Locate the cell with the specified text and output its [X, Y] center coordinate. 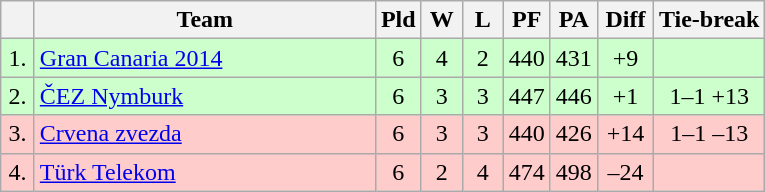
Gran Canaria 2014 [204, 58]
498 [574, 172]
4. [18, 172]
426 [574, 134]
Diff [625, 20]
474 [526, 172]
Türk Telekom [204, 172]
PF [526, 20]
Pld [398, 20]
ČEZ Nymburk [204, 96]
447 [526, 96]
1–1 –13 [709, 134]
+1 [625, 96]
3. [18, 134]
Team [204, 20]
Tie-break [709, 20]
1. [18, 58]
L [482, 20]
1–1 +13 [709, 96]
2. [18, 96]
PA [574, 20]
Crvena zvezda [204, 134]
+14 [625, 134]
+9 [625, 58]
446 [574, 96]
–24 [625, 172]
431 [574, 58]
W [442, 20]
